Detect which cell encompasses the target text, then output its (x, y) center coordinate. 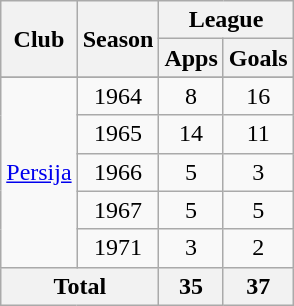
14 (191, 134)
Persija (39, 172)
Apps (191, 58)
1964 (118, 96)
1971 (118, 248)
1966 (118, 172)
Club (39, 39)
35 (191, 286)
League (226, 20)
Season (118, 39)
8 (191, 96)
Goals (258, 58)
11 (258, 134)
Total (80, 286)
37 (258, 286)
16 (258, 96)
2 (258, 248)
1967 (118, 210)
1965 (118, 134)
